Scan for the cell matching the given text and deliver its [X, Y] coordinate at center. 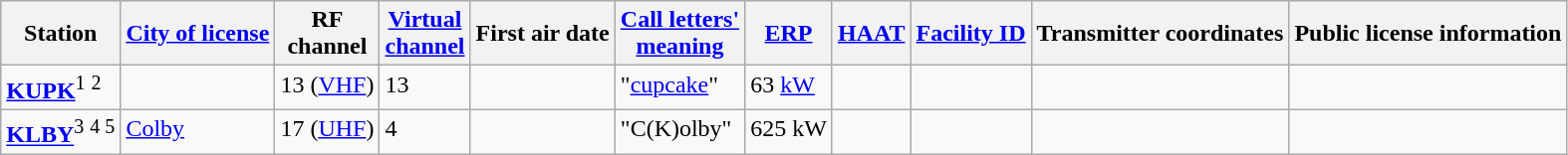
Station [61, 34]
Virtualchannel [424, 34]
4 [424, 131]
First air date [542, 34]
HAAT [871, 34]
Transmitter coordinates [1160, 34]
17 (UHF) [327, 131]
Public license information [1429, 34]
"C(K)olby" [679, 131]
Colby [197, 131]
13 (VHF) [327, 87]
ERP [789, 34]
KUPK1 2 [61, 87]
RFchannel [327, 34]
KLBY3 4 5 [61, 131]
63 kW [789, 87]
Call letters'meaning [679, 34]
13 [424, 87]
625 kW [789, 131]
"cupcake" [679, 87]
Facility ID [970, 34]
City of license [197, 34]
